Detect which cell encompasses the target text, then output its [X, Y] center coordinate. 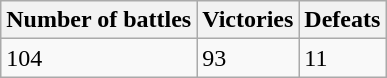
93 [248, 58]
Number of battles [99, 20]
Defeats [342, 20]
11 [342, 58]
104 [99, 58]
Victories [248, 20]
